Determine the (x, y) coordinate at the center of the cell enclosing the given text.  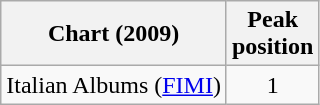
Peakposition (272, 34)
Chart (2009) (114, 34)
1 (272, 85)
Italian Albums (FIMI) (114, 85)
